Scan for the cell matching the given text and deliver its (x, y) coordinate at center. 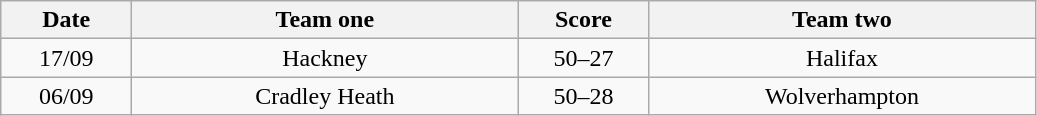
Team one (325, 20)
Team two (842, 20)
50–28 (584, 96)
Hackney (325, 58)
17/09 (66, 58)
06/09 (66, 96)
50–27 (584, 58)
Cradley Heath (325, 96)
Wolverhampton (842, 96)
Score (584, 20)
Halifax (842, 58)
Date (66, 20)
